Return the (x, y) coordinate for the center point of the cell that contains the specified text.  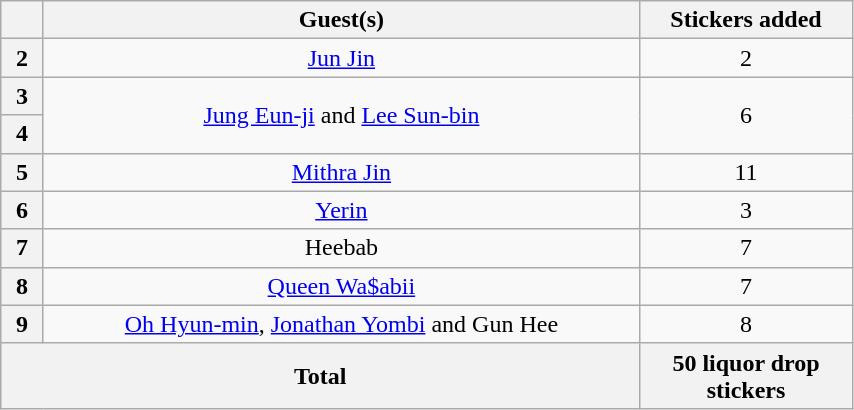
Queen Wa$abii (341, 286)
9 (22, 324)
Stickers added (746, 20)
Jung Eun-ji and Lee Sun-bin (341, 115)
5 (22, 172)
Guest(s) (341, 20)
Mithra Jin (341, 172)
50 liquor drop stickers (746, 376)
Jun Jin (341, 58)
11 (746, 172)
Oh Hyun-min, Jonathan Yombi and Gun Hee (341, 324)
Total (320, 376)
Heebab (341, 248)
4 (22, 134)
Yerin (341, 210)
